For the text-containing cell, return its midpoint in [x, y] coordinate format. 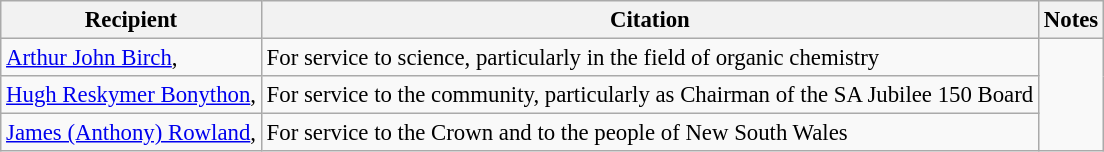
For service to the community, particularly as Chairman of the SA Jubilee 150 Board [650, 95]
Citation [650, 20]
For service to science, particularly in the field of organic chemistry [650, 58]
For service to the Crown and to the people of New South Wales [650, 133]
Notes [1070, 20]
Recipient [132, 20]
Hugh Reskymer Bonython, [132, 95]
Arthur John Birch, [132, 58]
James (Anthony) Rowland, [132, 133]
